Capture the cell that displays the provided text and extract its [X, Y] central coordinate. 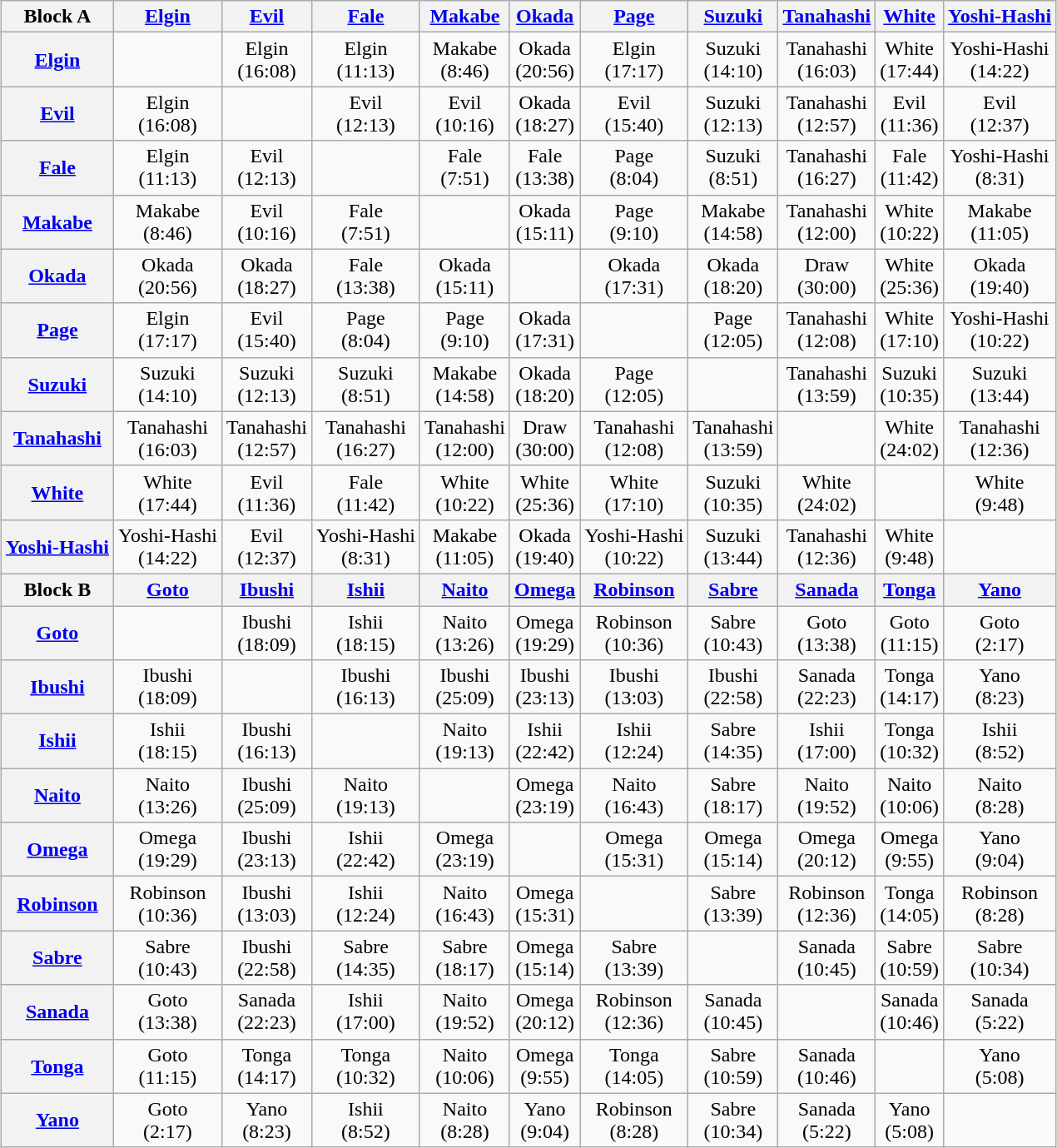
Block B [57, 589]
Block A [57, 17]
